Output the (x, y) coordinate of the center of the cell containing the given text.  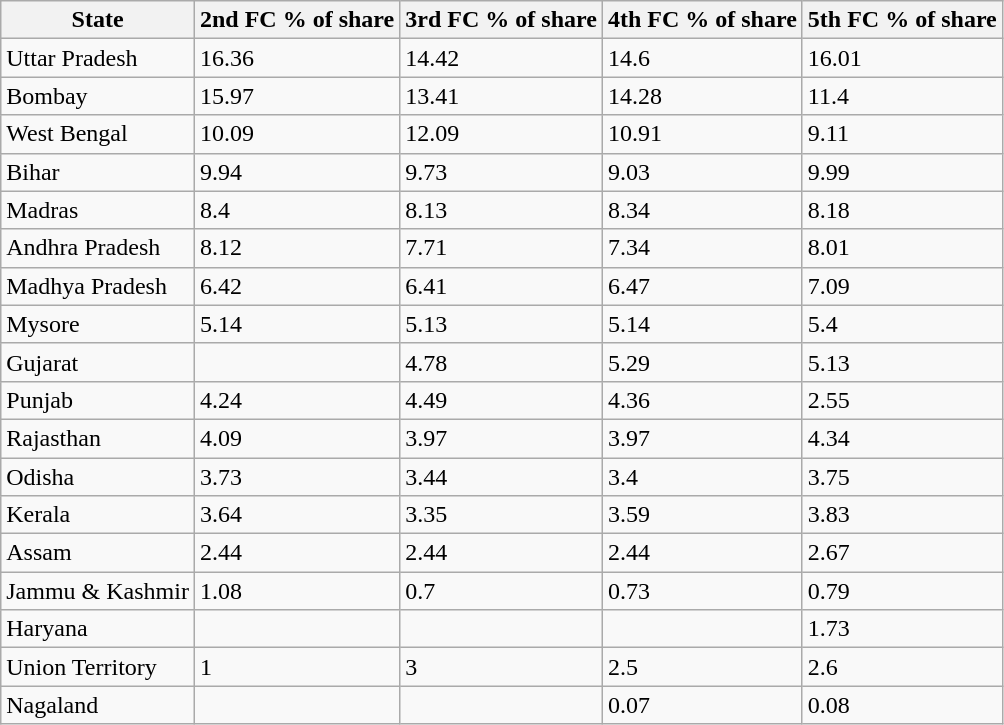
9.11 (902, 134)
Gujarat (98, 362)
3.73 (296, 477)
6.42 (296, 286)
4th FC % of share (702, 20)
8.18 (902, 210)
3 (502, 667)
Odisha (98, 477)
8.12 (296, 248)
7.09 (902, 286)
8.4 (296, 210)
15.97 (296, 96)
0.79 (902, 591)
Punjab (98, 400)
2.67 (902, 553)
8.13 (502, 210)
14.28 (702, 96)
4.36 (702, 400)
Jammu & Kashmir (98, 591)
4.34 (902, 438)
Assam (98, 553)
2.55 (902, 400)
West Bengal (98, 134)
Bombay (98, 96)
5.29 (702, 362)
3.44 (502, 477)
9.99 (902, 172)
7.71 (502, 248)
5.4 (902, 324)
Rajasthan (98, 438)
4.78 (502, 362)
Madhya Pradesh (98, 286)
Haryana (98, 629)
0.7 (502, 591)
3.4 (702, 477)
7.34 (702, 248)
4.09 (296, 438)
Kerala (98, 515)
16.36 (296, 58)
2.6 (902, 667)
0.73 (702, 591)
9.03 (702, 172)
12.09 (502, 134)
4.49 (502, 400)
14.42 (502, 58)
6.41 (502, 286)
3.64 (296, 515)
0.07 (702, 705)
1 (296, 667)
6.47 (702, 286)
Andhra Pradesh (98, 248)
Union Territory (98, 667)
16.01 (902, 58)
9.94 (296, 172)
1.73 (902, 629)
8.34 (702, 210)
13.41 (502, 96)
9.73 (502, 172)
3rd FC % of share (502, 20)
11.4 (902, 96)
14.6 (702, 58)
3.83 (902, 515)
0.08 (902, 705)
5th FC % of share (902, 20)
State (98, 20)
10.09 (296, 134)
Mysore (98, 324)
3.35 (502, 515)
Bihar (98, 172)
Nagaland (98, 705)
3.75 (902, 477)
1.08 (296, 591)
Madras (98, 210)
2.5 (702, 667)
10.91 (702, 134)
4.24 (296, 400)
Uttar Pradesh (98, 58)
8.01 (902, 248)
3.59 (702, 515)
2nd FC % of share (296, 20)
